Provide the [X, Y] coordinate of the cell's center where the given text is located.  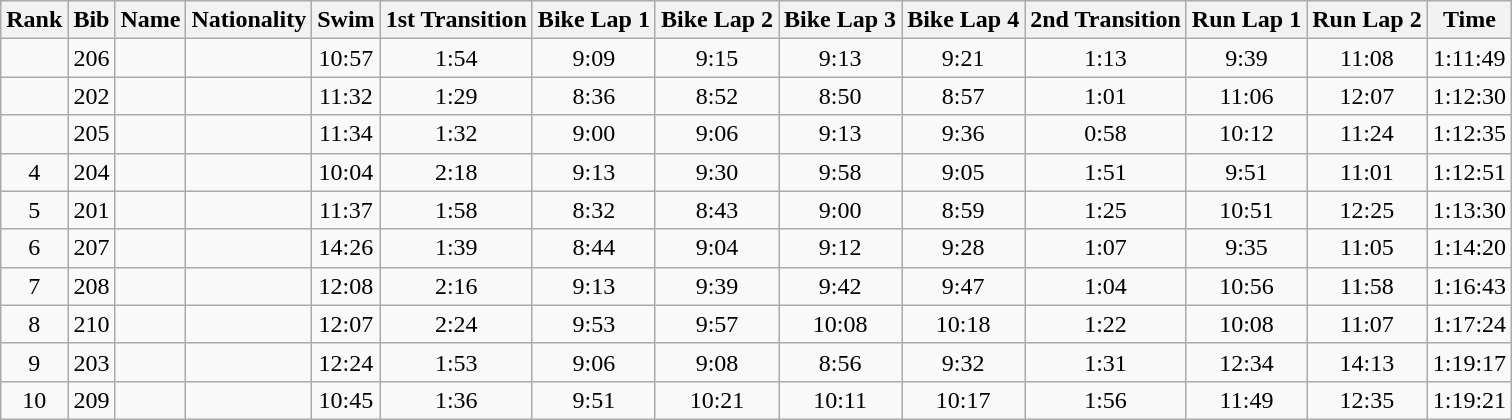
12:35 [1367, 400]
1:36 [456, 400]
9:58 [840, 172]
209 [92, 400]
10:18 [964, 324]
208 [92, 286]
8:43 [716, 210]
Nationality [249, 20]
6 [34, 248]
1:07 [1106, 248]
1:13 [1106, 58]
204 [92, 172]
1:56 [1106, 400]
9:35 [1246, 248]
1:19:21 [1469, 400]
9:09 [594, 58]
1:12:51 [1469, 172]
12:08 [346, 286]
9:47 [964, 286]
11:07 [1367, 324]
Bike Lap 4 [964, 20]
Bike Lap 3 [840, 20]
8:44 [594, 248]
203 [92, 362]
1:04 [1106, 286]
11:01 [1367, 172]
9:42 [840, 286]
0:58 [1106, 134]
5 [34, 210]
8:36 [594, 96]
201 [92, 210]
11:58 [1367, 286]
202 [92, 96]
12:34 [1246, 362]
14:26 [346, 248]
Swim [346, 20]
2:24 [456, 324]
Name [150, 20]
1:14:20 [1469, 248]
2:18 [456, 172]
Time [1469, 20]
2nd Transition [1106, 20]
10:51 [1246, 210]
11:32 [346, 96]
1:12:35 [1469, 134]
10:17 [964, 400]
Bike Lap 2 [716, 20]
8:52 [716, 96]
12:24 [346, 362]
1:32 [456, 134]
8:57 [964, 96]
11:49 [1246, 400]
10:57 [346, 58]
9:08 [716, 362]
1:51 [1106, 172]
Run Lap 2 [1367, 20]
9:30 [716, 172]
1:39 [456, 248]
11:37 [346, 210]
206 [92, 58]
2:16 [456, 286]
9:36 [964, 134]
205 [92, 134]
14:13 [1367, 362]
1:54 [456, 58]
10:12 [1246, 134]
11:24 [1367, 134]
9:32 [964, 362]
9:12 [840, 248]
11:06 [1246, 96]
9:57 [716, 324]
207 [92, 248]
Run Lap 1 [1246, 20]
1:22 [1106, 324]
Bike Lap 1 [594, 20]
1:17:24 [1469, 324]
10:45 [346, 400]
1:11:49 [1469, 58]
1:12:30 [1469, 96]
4 [34, 172]
1:31 [1106, 362]
11:08 [1367, 58]
210 [92, 324]
1st Transition [456, 20]
9 [34, 362]
1:01 [1106, 96]
10:04 [346, 172]
9:28 [964, 248]
1:19:17 [1469, 362]
8:59 [964, 210]
1:13:30 [1469, 210]
1:25 [1106, 210]
1:53 [456, 362]
8:56 [840, 362]
10:56 [1246, 286]
11:34 [346, 134]
8:50 [840, 96]
10:11 [840, 400]
1:16:43 [1469, 286]
9:53 [594, 324]
1:58 [456, 210]
8 [34, 324]
Bib [92, 20]
11:05 [1367, 248]
10:21 [716, 400]
1:29 [456, 96]
9:21 [964, 58]
8:32 [594, 210]
Rank [34, 20]
12:25 [1367, 210]
9:05 [964, 172]
9:04 [716, 248]
7 [34, 286]
10 [34, 400]
9:15 [716, 58]
